Return the (x, y) coordinate for the center point of the cell that contains the specified text.  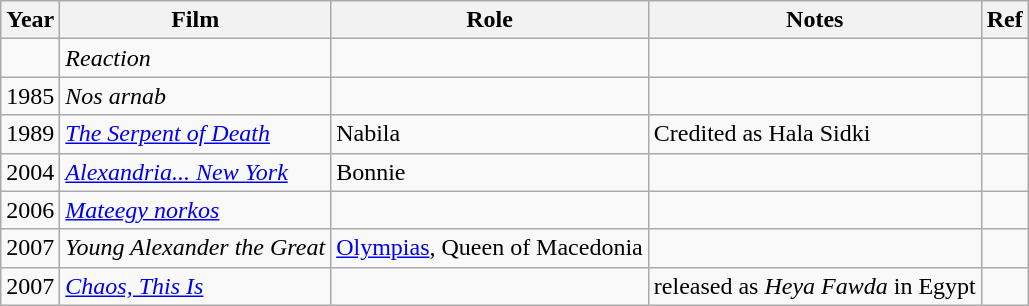
Bonnie (490, 172)
Young Alexander the Great (196, 248)
Olympias, Queen of Macedonia (490, 248)
1989 (30, 134)
Alexandria... New York (196, 172)
Chaos, This Is (196, 286)
Mateegy norkos (196, 210)
Film (196, 20)
Nabila (490, 134)
Ref (1004, 20)
2004 (30, 172)
Year (30, 20)
Notes (814, 20)
Reaction (196, 58)
Nos arnab (196, 96)
The Serpent of Death (196, 134)
released as Heya Fawda in Egypt (814, 286)
Credited as Hala Sidki (814, 134)
1985 (30, 96)
2006 (30, 210)
Role (490, 20)
